Pinpoint the cell where the given text exists, returning its (x, y) midpoint coordinate. 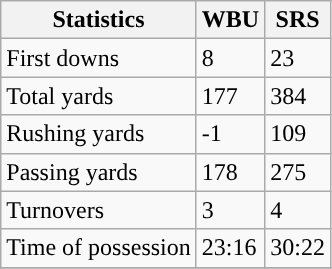
Passing yards (99, 172)
23 (298, 58)
-1 (230, 134)
Time of possession (99, 248)
8 (230, 58)
Total yards (99, 96)
4 (298, 210)
3 (230, 210)
Statistics (99, 20)
Rushing yards (99, 134)
178 (230, 172)
109 (298, 134)
30:22 (298, 248)
WBU (230, 20)
First downs (99, 58)
SRS (298, 20)
Turnovers (99, 210)
275 (298, 172)
177 (230, 96)
23:16 (230, 248)
384 (298, 96)
